Locate the cell with the specified text and output its [x, y] center coordinate. 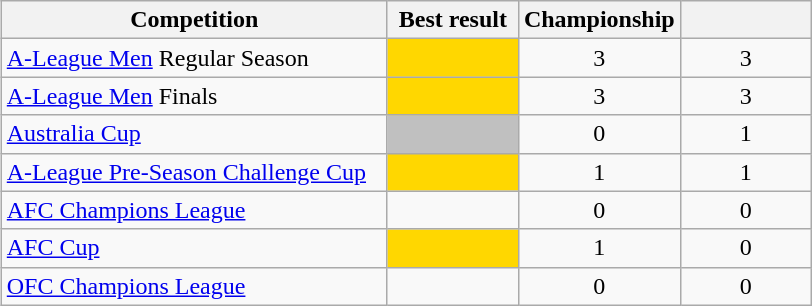
Australia Cup [194, 134]
OFC Champions League [194, 286]
Championship [599, 20]
AFC Cup [194, 248]
Competition [194, 20]
Best result [452, 20]
A-League Men Finals [194, 96]
A-League Men Regular Season [194, 58]
A-League Pre-Season Challenge Cup [194, 172]
AFC Champions League [194, 210]
